Provide the [X, Y] coordinate of the cell's center where the given text is located.  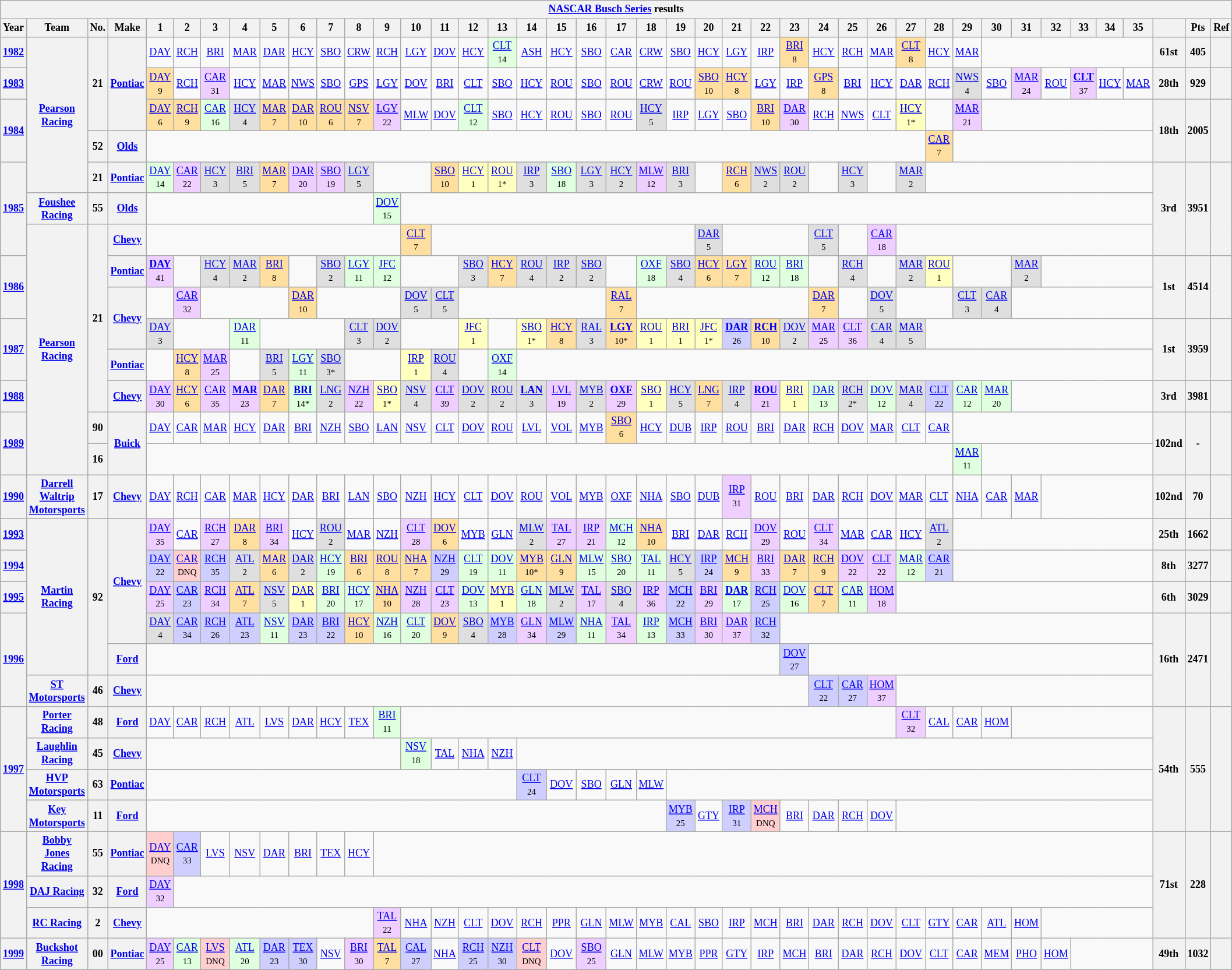
CAR33 [188, 853]
DOV29 [766, 535]
GPS8 [824, 84]
NZH29 [445, 566]
6 [303, 28]
CLT20 [416, 629]
MAR6 [274, 566]
DAR2 [303, 566]
CAR31 [216, 84]
28 [939, 28]
IRP4 [737, 396]
CLT36 [853, 334]
1995 [14, 597]
1987 [14, 350]
Year [14, 28]
CAR34 [188, 629]
Laughlin Racing [57, 753]
HOM18 [882, 597]
MAR21 [967, 115]
RCH35 [216, 566]
MCH33 [680, 629]
ROU1* [502, 178]
16th [1169, 659]
LGY10* [621, 334]
NWS4 [967, 84]
MLW29 [562, 629]
GLN9 [562, 566]
LNG7 [708, 396]
5 [274, 28]
61st [1169, 52]
7 [331, 28]
CAR18 [882, 240]
GPS [359, 84]
DAY14 [160, 178]
MYB1 [502, 597]
SBO19 [331, 178]
4514 [1198, 287]
RCH32 [766, 629]
LVL [531, 428]
DAY22 [160, 566]
SBO1 [651, 396]
DAJ Racing [57, 892]
NZH22 [359, 396]
23 [795, 28]
1998 [14, 885]
1988 [14, 396]
DAYDNQ [160, 853]
DAR5 [708, 240]
BRI29 [708, 597]
1983 [14, 84]
CLT24 [531, 785]
3951 [1198, 209]
HCY7 [502, 271]
DAR1 [303, 597]
HCY1* [911, 115]
JFC12 [387, 271]
13 [502, 28]
RCH26 [216, 629]
SBO3* [331, 365]
BRI18 [795, 271]
24 [824, 28]
63 [98, 785]
LAN3 [531, 396]
NWS2 [766, 178]
LGY5 [359, 178]
NSV5 [274, 597]
TAL7 [387, 954]
CLT12 [473, 115]
18 [651, 28]
MAR5 [911, 334]
NSV11 [274, 629]
GLN18 [531, 597]
CARDNQ [188, 566]
BRI6 [359, 566]
IRP3 [531, 178]
DAR26 [737, 334]
1984 [14, 130]
CLT34 [824, 535]
DAY41 [160, 271]
HCY2 [621, 178]
CAR23 [188, 597]
3 [216, 28]
3959 [1198, 350]
DAR20 [303, 178]
Pts [1198, 28]
CAR7 [939, 146]
MEM [997, 954]
228 [1198, 885]
TAL [445, 753]
LGY3 [591, 178]
- [1198, 443]
1996 [14, 659]
RCH2* [853, 396]
TAL34 [621, 629]
Foushee Racing [57, 209]
10 [416, 28]
CLT14 [502, 52]
1994 [14, 566]
CLTDNQ [531, 954]
CLT19 [473, 566]
HCY1 [473, 178]
TAL17 [591, 597]
3277 [1198, 566]
IRP2 [562, 271]
1985 [14, 209]
OXF14 [502, 365]
ROU8 [387, 566]
9 [387, 28]
NZH16 [387, 629]
LNG2 [331, 396]
IRP36 [651, 597]
Buckshot Racing [57, 954]
3981 [1198, 396]
TEX30 [303, 954]
Martin Racing [57, 597]
31 [1026, 28]
IRP1 [416, 365]
OXF [621, 496]
IRP21 [591, 535]
Ref [1222, 28]
45 [98, 753]
6th [1169, 597]
Buick [127, 443]
TAL27 [562, 535]
48 [98, 722]
Make [127, 28]
8th [1169, 566]
NHA11 [591, 629]
GLN34 [531, 629]
HVP Motorsports [57, 785]
MAR20 [997, 396]
No. [98, 28]
MLW15 [591, 566]
CLT37 [1083, 84]
BRI3 [680, 178]
29 [967, 28]
MYB10* [531, 566]
ROU12 [766, 271]
MAR23 [245, 396]
MAR11 [967, 459]
PHO [1026, 954]
NHA7 [416, 566]
DAR11 [245, 334]
SBO6 [621, 428]
RAL7 [621, 302]
70 [1198, 496]
1662 [1198, 535]
CLT39 [445, 396]
CAR13 [188, 954]
CAR11 [853, 597]
DAY35 [160, 535]
DOV11 [502, 566]
RCH6 [737, 178]
4 [245, 28]
LVL19 [562, 396]
DAY9 [160, 84]
RCH10 [766, 334]
BRI11 [387, 722]
OXF29 [621, 396]
CAR32 [188, 302]
NZH28 [416, 597]
CAR22 [188, 178]
TAL11 [651, 566]
DOV12 [882, 396]
MCHDNQ [766, 816]
MCH9 [737, 566]
RC Racing [57, 923]
ATL7 [245, 597]
SBO20 [621, 566]
NASCAR Busch Series results [616, 9]
RAL3 [591, 334]
26 [882, 28]
ROU21 [766, 396]
CLT8 [911, 52]
DOV27 [795, 659]
RCH4 [853, 271]
CAR21 [939, 566]
LVSDNQ [216, 954]
MYB2 [591, 396]
49th [1169, 954]
CAR16 [216, 115]
BRI33 [766, 566]
HCY19 [331, 566]
NSV7 [359, 115]
Bobby Jones Racing [57, 853]
JFC1 [473, 334]
DAY30 [160, 396]
54th [1169, 769]
30 [997, 28]
TAL22 [387, 923]
CAR12 [967, 396]
90 [98, 428]
25th [1169, 535]
DAR13 [824, 396]
HCY10 [359, 629]
28th [1169, 84]
15 [562, 28]
Porter Racing [57, 722]
DAR30 [795, 115]
405 [1198, 52]
DOV22 [853, 566]
34 [1110, 28]
18th [1169, 130]
1032 [1198, 954]
LGY22 [387, 115]
NSV18 [416, 753]
92 [98, 597]
CLT32 [911, 722]
MAR12 [911, 566]
NSV4 [416, 396]
35 [1138, 28]
ASH [531, 52]
ATL23 [245, 629]
555 [1198, 769]
DAY4 [160, 629]
SBO25 [591, 954]
IRP13 [651, 629]
RCH27 [216, 535]
LGY7 [737, 271]
DAY3 [160, 334]
HOM37 [882, 691]
MCH12 [621, 535]
BRI20 [331, 597]
MAR4 [911, 396]
BRI14* [303, 396]
MYB28 [502, 629]
ROU6 [331, 115]
BRI10 [766, 115]
CLT28 [416, 535]
00 [98, 954]
12 [473, 28]
DAY32 [160, 892]
2005 [1198, 130]
27 [911, 28]
DAR37 [737, 629]
1982 [14, 52]
20 [708, 28]
1997 [14, 769]
3029 [1198, 597]
CLT23 [445, 597]
CAR27 [853, 691]
14 [531, 28]
1986 [14, 287]
MAR24 [1026, 84]
DOV15 [387, 209]
DAR17 [737, 597]
CAL27 [416, 954]
1 [160, 28]
ATL20 [245, 954]
DOV9 [445, 629]
46 [98, 691]
929 [1198, 84]
SBO18 [562, 178]
HCY17 [359, 597]
19 [680, 28]
MCH22 [680, 597]
OXF18 [651, 271]
Team [57, 28]
DAR8 [245, 535]
1990 [14, 496]
BRI34 [274, 535]
8 [359, 28]
DOV13 [473, 597]
IRP24 [708, 566]
SBO3 [473, 271]
CAR35 [216, 396]
NZH30 [502, 954]
1999 [14, 954]
1993 [14, 535]
ST Motorsports [57, 691]
2471 [1198, 659]
71st [1169, 885]
DAY6 [160, 115]
Key Motorsports [57, 816]
BRI22 [331, 629]
52 [98, 146]
MLW12 [651, 178]
33 [1083, 28]
JFC1* [708, 334]
1989 [14, 443]
25 [853, 28]
Darrell Waltrip Motorsports [57, 496]
MYB25 [680, 816]
22 [766, 28]
DOV16 [795, 597]
DOV6 [445, 535]
RCH34 [216, 597]
